Extract the (X, Y) coordinate from the center of the cell holding the provided text.  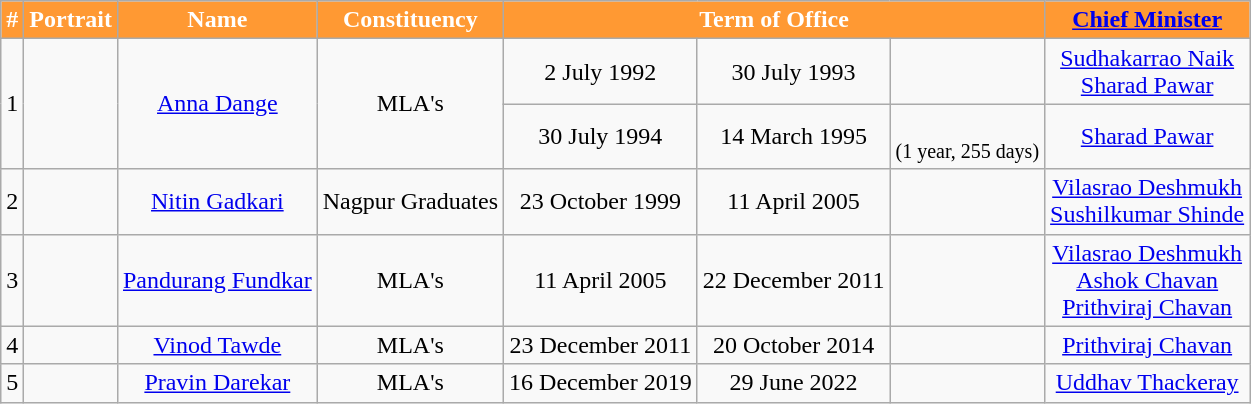
1 (12, 104)
5 (12, 383)
Sudhakarrao NaikSharad Pawar (1148, 72)
Term of Office (774, 20)
Pravin Darekar (217, 383)
22 December 2011 (794, 280)
30 July 1994 (601, 136)
Chief Minister (1148, 20)
Anna Dange (217, 104)
2 (12, 202)
Pandurang Fundkar (217, 280)
4 (12, 345)
Vinod Tawde (217, 345)
Vilasrao DeshmukhAshok ChavanPrithviraj Chavan (1148, 280)
20 October 2014 (794, 345)
Portrait (71, 20)
Constituency (410, 20)
3 (12, 280)
23 October 1999 (601, 202)
23 December 2011 (601, 345)
Nitin Gadkari (217, 202)
Vilasrao DeshmukhSushilkumar Shinde (1148, 202)
Nagpur Graduates (410, 202)
30 July 1993 (794, 72)
Prithviraj Chavan (1148, 345)
14 March 1995 (794, 136)
16 December 2019 (601, 383)
Uddhav Thackeray (1148, 383)
29 June 2022 (794, 383)
(1 year, 255 days) (968, 136)
Sharad Pawar (1148, 136)
# (12, 20)
2 July 1992 (601, 72)
Name (217, 20)
